Provide the (x, y) coordinate of the cell's center where the given text is located.  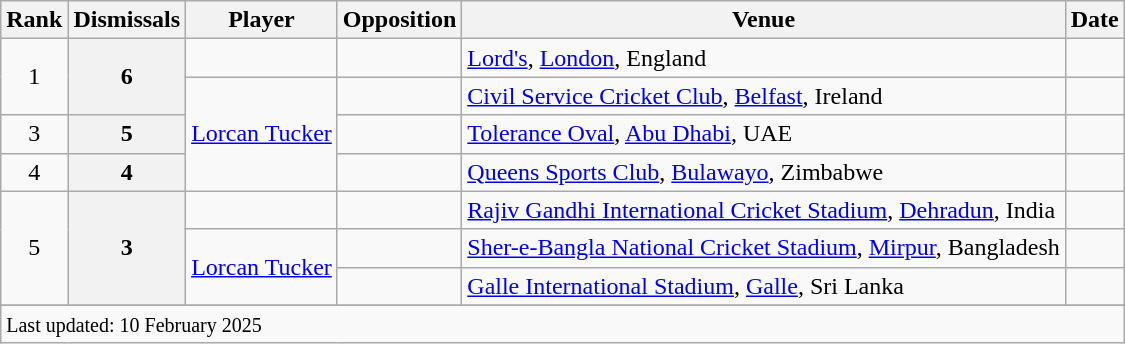
Galle International Stadium, Galle, Sri Lanka (764, 286)
1 (34, 77)
Opposition (399, 20)
Dismissals (127, 20)
Queens Sports Club, Bulawayo, Zimbabwe (764, 172)
Player (262, 20)
Rank (34, 20)
Civil Service Cricket Club, Belfast, Ireland (764, 96)
Last updated: 10 February 2025 (563, 324)
Lord's, London, England (764, 58)
Sher-e-Bangla National Cricket Stadium, Mirpur, Bangladesh (764, 248)
Rajiv Gandhi International Cricket Stadium, Dehradun, India (764, 210)
Tolerance Oval, Abu Dhabi, UAE (764, 134)
Venue (764, 20)
6 (127, 77)
Date (1094, 20)
